Pinpoint the cell where the given text exists, returning its (x, y) midpoint coordinate. 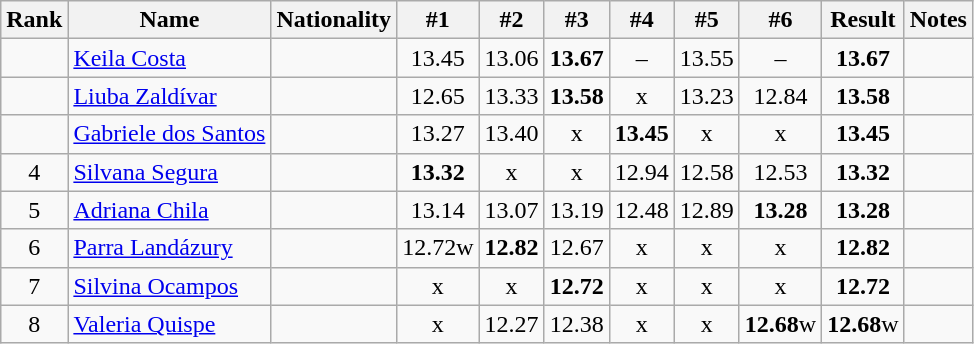
Adriana Chila (170, 210)
12.72w (438, 248)
Silvina Ocampos (170, 286)
13.40 (512, 134)
12.38 (576, 324)
Nationality (334, 20)
6 (34, 248)
4 (34, 172)
13.33 (512, 96)
12.84 (780, 96)
#5 (706, 20)
Result (863, 20)
12.67 (576, 248)
Silvana Segura (170, 172)
7 (34, 286)
13.55 (706, 58)
8 (34, 324)
Valeria Quispe (170, 324)
#6 (780, 20)
Rank (34, 20)
12.94 (642, 172)
12.89 (706, 210)
#1 (438, 20)
13.07 (512, 210)
13.19 (576, 210)
13.14 (438, 210)
#2 (512, 20)
12.27 (512, 324)
#4 (642, 20)
Liuba Zaldívar (170, 96)
#3 (576, 20)
Name (170, 20)
5 (34, 210)
12.58 (706, 172)
12.48 (642, 210)
Gabriele dos Santos (170, 134)
Notes (938, 20)
12.65 (438, 96)
13.27 (438, 134)
Parra Landázury (170, 248)
13.23 (706, 96)
Keila Costa (170, 58)
13.06 (512, 58)
12.53 (780, 172)
